Provide the (x, y) coordinate of the cell's center where the given text is located.  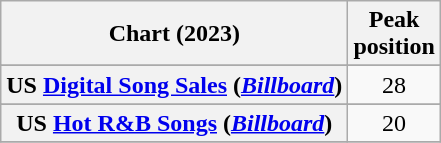
28 (394, 85)
US Digital Song Sales (Billboard) (174, 85)
Chart (2023) (174, 34)
US Hot R&B Songs (Billboard) (174, 123)
20 (394, 123)
Peakposition (394, 34)
